Determine the [x, y] coordinate at the center of the cell enclosing the given text.  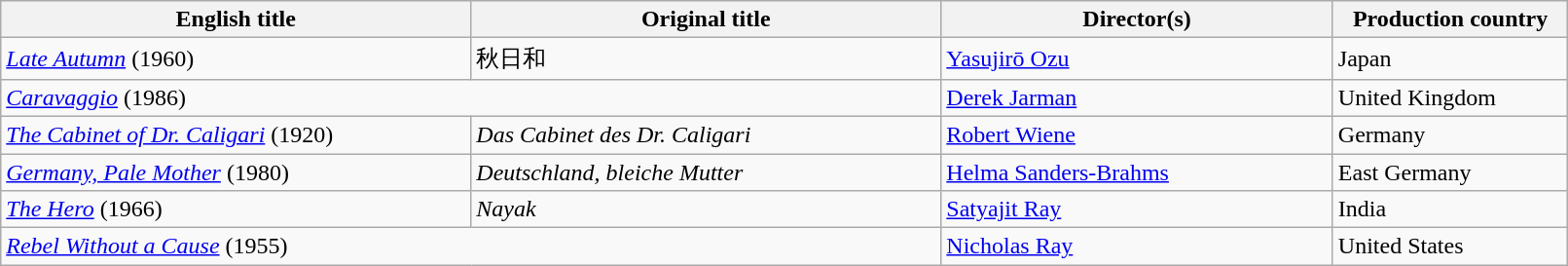
United States [1450, 247]
East Germany [1450, 172]
Derek Jarman [1137, 97]
The Cabinet of Dr. Caligari (1920) [236, 134]
Late Autumn (1960) [236, 58]
India [1450, 209]
Helma Sanders-Brahms [1137, 172]
Rebel Without a Cause (1955) [471, 247]
Japan [1450, 58]
Germany, Pale Mother (1980) [236, 172]
Original title [707, 19]
Nicholas Ray [1137, 247]
Germany [1450, 134]
English title [236, 19]
Das Cabinet des Dr. Caligari [707, 134]
秋日和 [707, 58]
Deutschland, bleiche Mutter [707, 172]
Nayak [707, 209]
Yasujirō Ozu [1137, 58]
Director(s) [1137, 19]
The Hero (1966) [236, 209]
Robert Wiene [1137, 134]
United Kingdom [1450, 97]
Satyajit Ray [1137, 209]
Caravaggio (1986) [471, 97]
Production country [1450, 19]
